Detect which cell encompasses the target text, then output its [X, Y] center coordinate. 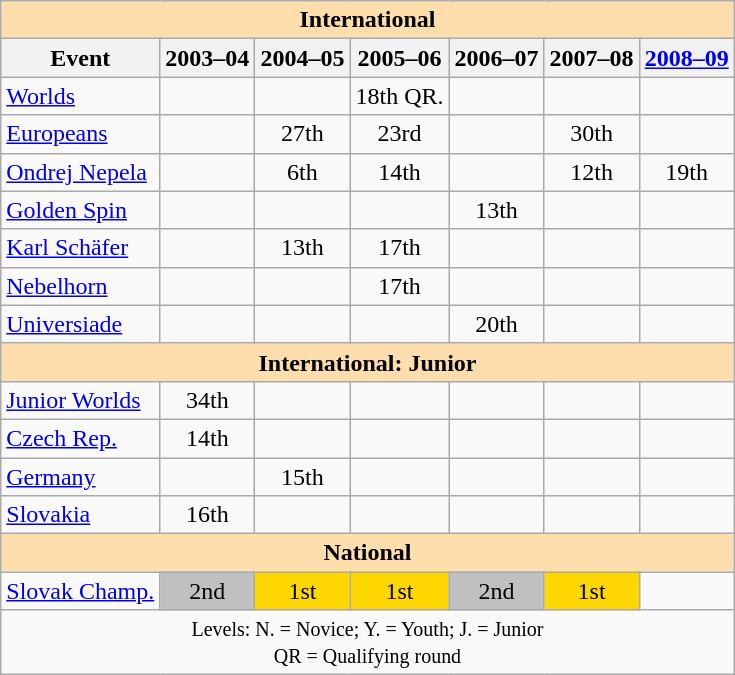
Europeans [80, 134]
Worlds [80, 96]
12th [592, 172]
20th [496, 324]
2007–08 [592, 58]
2003–04 [208, 58]
Karl Schäfer [80, 248]
2008–09 [686, 58]
34th [208, 400]
Levels: N. = Novice; Y. = Youth; J. = Junior QR = Qualifying round [368, 642]
Czech Rep. [80, 438]
2006–07 [496, 58]
30th [592, 134]
Golden Spin [80, 210]
Slovak Champ. [80, 591]
National [368, 553]
6th [302, 172]
Universiade [80, 324]
18th QR. [400, 96]
Nebelhorn [80, 286]
Event [80, 58]
Junior Worlds [80, 400]
16th [208, 515]
27th [302, 134]
2004–05 [302, 58]
19th [686, 172]
15th [302, 477]
International: Junior [368, 362]
International [368, 20]
Slovakia [80, 515]
23rd [400, 134]
Germany [80, 477]
2005–06 [400, 58]
Ondrej Nepela [80, 172]
